Detect which cell encompasses the target text, then output its [X, Y] center coordinate. 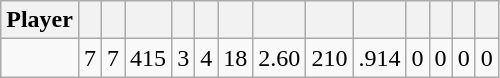
2.60 [280, 58]
18 [236, 58]
210 [330, 58]
3 [184, 58]
415 [148, 58]
.914 [380, 58]
Player [40, 20]
4 [206, 58]
